Identify which cell holds the provided text, then report its (x, y) central coordinate. 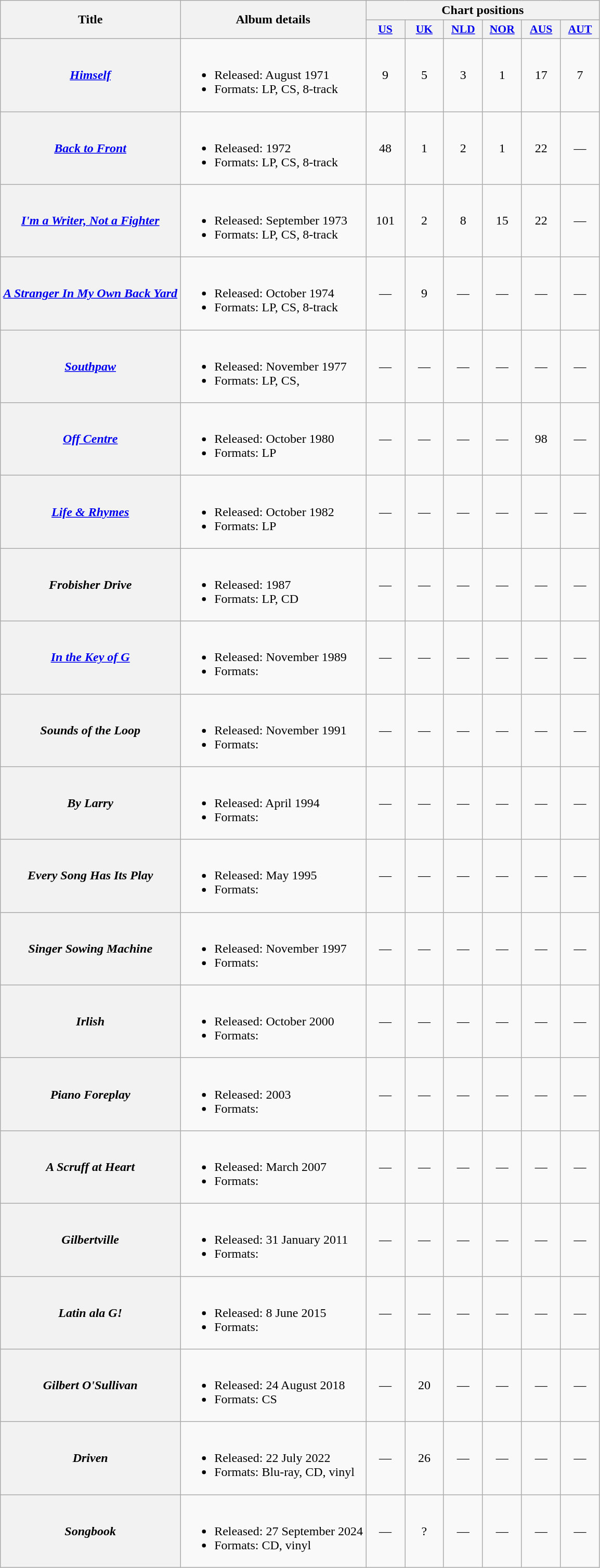
UK (424, 30)
NLD (463, 30)
Songbook (90, 1531)
Himself (90, 75)
Released: October 1982Formats: LP (273, 512)
In the Key of G (90, 657)
Released: November 1997Formats: (273, 948)
? (424, 1531)
A Scruff at Heart (90, 1167)
Off Centre (90, 439)
Released: 27 September 2024Formats: CD, vinyl (273, 1531)
Released: April 1994Formats: (273, 803)
Released: October 1974Formats: LP, CS, 8-track (273, 294)
Frobisher Drive (90, 585)
AUS (541, 30)
Life & Rhymes (90, 512)
Released: November 1991Formats: (273, 730)
Released: 1972Formats: LP, CS, 8-track (273, 148)
Album details (273, 20)
Back to Front (90, 148)
A Stranger In My Own Back Yard (90, 294)
Released: November 1989Formats: (273, 657)
Released: 2003Formats: (273, 1094)
Released: November 1977Formats: LP, CS, (273, 366)
Released: 31 January 2011Formats: (273, 1240)
AUT (580, 30)
7 (580, 75)
By Larry (90, 803)
NOR (502, 30)
8 (463, 221)
Latin ala G! (90, 1313)
5 (424, 75)
Piano Foreplay (90, 1094)
Released: 22 July 2022Formats: Blu-ray, CD, vinyl (273, 1458)
Released: September 1973Formats: LP, CS, 8-track (273, 221)
Title (90, 20)
17 (541, 75)
Released: August 1971Formats: LP, CS, 8-track (273, 75)
Gilbertville (90, 1240)
20 (424, 1386)
98 (541, 439)
3 (463, 75)
15 (502, 221)
Released: October 2000Formats: (273, 1021)
Southpaw (90, 366)
Sounds of the Loop (90, 730)
Irlish (90, 1021)
US (386, 30)
Released: 24 August 2018Formats: CS (273, 1386)
Released: October 1980Formats: LP (273, 439)
101 (386, 221)
Released: 1987Formats: LP, CD (273, 585)
Every Song Has Its Play (90, 876)
Gilbert O'Sullivan (90, 1386)
I'm a Writer, Not a Fighter (90, 221)
Chart positions (482, 10)
Released: 8 June 2015Formats: (273, 1313)
Singer Sowing Machine (90, 948)
Driven (90, 1458)
Released: March 2007Formats: (273, 1167)
48 (386, 148)
Released: May 1995Formats: (273, 876)
26 (424, 1458)
